Determine the [x, y] coordinate at the center of the cell enclosing the given text.  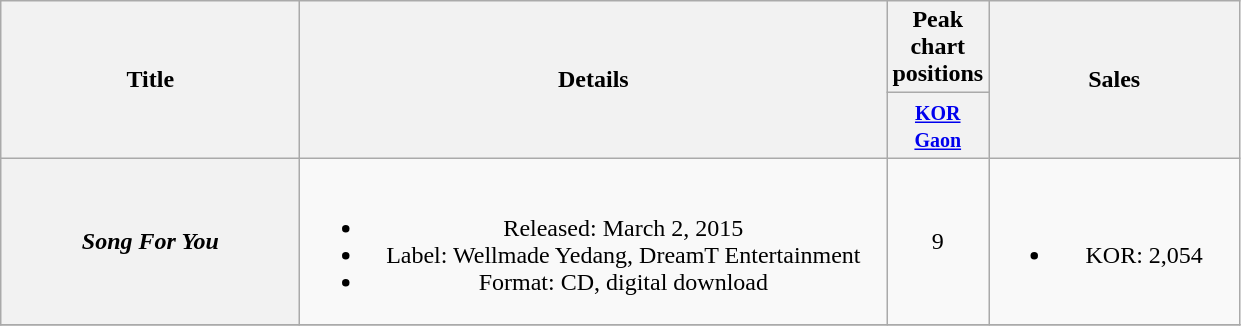
KOR: 2,054 [1114, 242]
Song For You [150, 242]
Released: March 2, 2015Label: Wellmade Yedang, DreamT EntertainmentFormat: CD, digital download [594, 242]
Sales [1114, 80]
9 [938, 242]
Title [150, 80]
Details [594, 80]
KORGaon [938, 126]
Peak chart positions [938, 47]
